Scan for the cell matching the given text and deliver its [X, Y] coordinate at center. 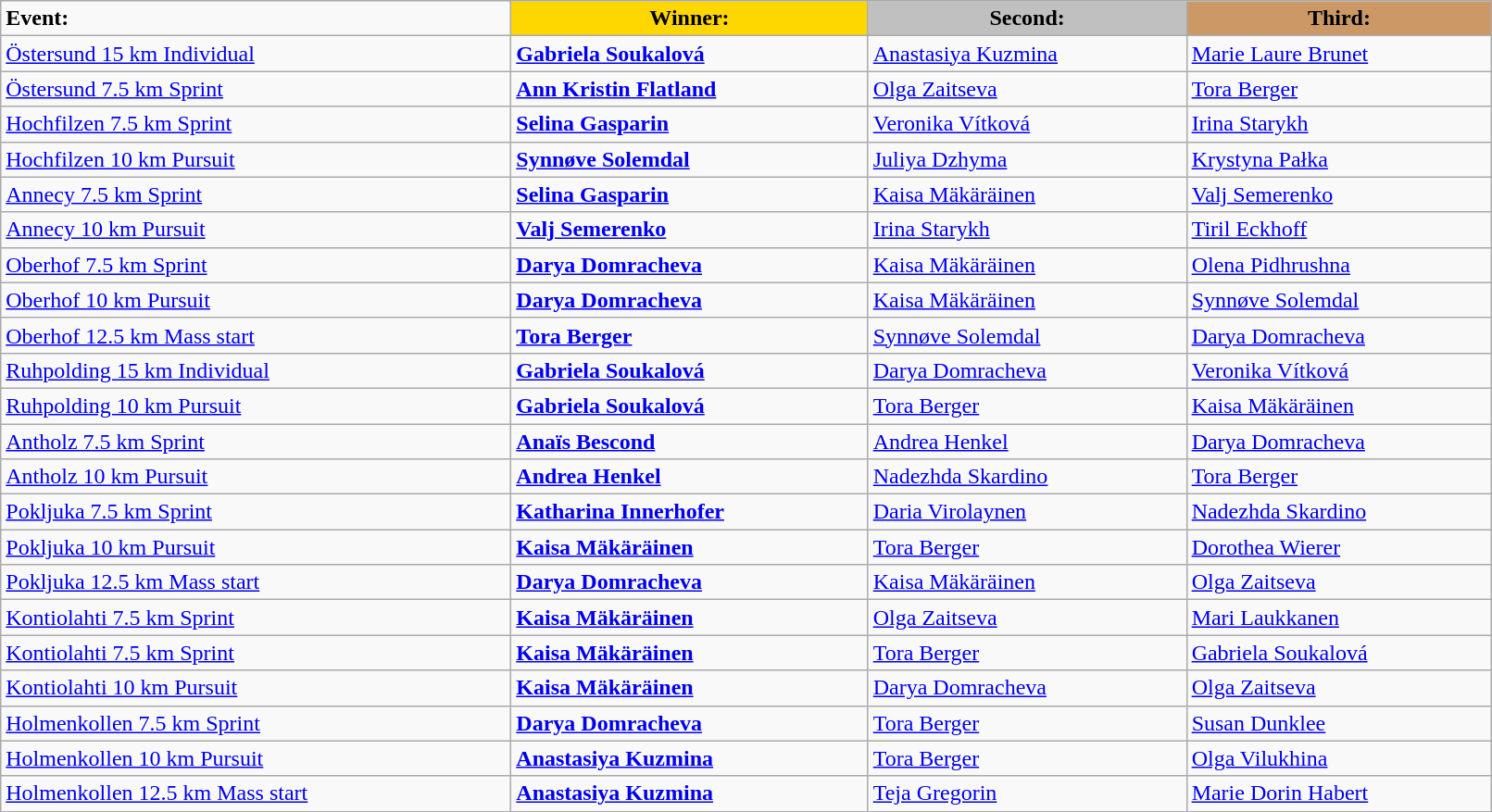
Holmenkollen 12.5 km Mass start [256, 793]
Juliya Dzhyma [1027, 159]
Dorothea Wierer [1339, 547]
Tiril Eckhoff [1339, 230]
Holmenkollen 7.5 km Sprint [256, 723]
Marie Dorin Habert [1339, 793]
Oberhof 7.5 km Sprint [256, 265]
Anaïs Bescond [689, 442]
Oberhof 10 km Pursuit [256, 300]
Susan Dunklee [1339, 723]
Oberhof 12.5 km Mass start [256, 335]
Ruhpolding 10 km Pursuit [256, 406]
Third: [1339, 19]
Hochfilzen 10 km Pursuit [256, 159]
Mari Laukkanen [1339, 618]
Ann Kristin Flatland [689, 89]
Second: [1027, 19]
Antholz 10 km Pursuit [256, 477]
Teja Gregorin [1027, 793]
Olga Vilukhina [1339, 758]
Pokljuka 7.5 km Sprint [256, 512]
Kontiolahti 10 km Pursuit [256, 688]
Östersund 7.5 km Sprint [256, 89]
Daria Virolaynen [1027, 512]
Event: [256, 19]
Katharina Innerhofer [689, 512]
Hochfilzen 7.5 km Sprint [256, 124]
Marie Laure Brunet [1339, 54]
Pokljuka 10 km Pursuit [256, 547]
Annecy 7.5 km Sprint [256, 194]
Holmenkollen 10 km Pursuit [256, 758]
Olena Pidhrushna [1339, 265]
Annecy 10 km Pursuit [256, 230]
Ruhpolding 15 km Individual [256, 370]
Pokljuka 12.5 km Mass start [256, 582]
Östersund 15 km Individual [256, 54]
Winner: [689, 19]
Antholz 7.5 km Sprint [256, 442]
Krystyna Pałka [1339, 159]
